Pinpoint the cell where the given text exists, returning its (X, Y) midpoint coordinate. 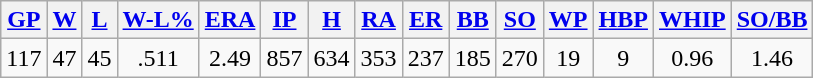
19 (568, 58)
0.96 (692, 58)
WP (568, 20)
353 (378, 58)
47 (64, 58)
W-L% (158, 20)
SO (520, 20)
HBP (623, 20)
RA (378, 20)
45 (100, 58)
2.49 (230, 58)
SO/BB (772, 20)
270 (520, 58)
9 (623, 58)
185 (472, 58)
IP (284, 20)
117 (24, 58)
ERA (230, 20)
1.46 (772, 58)
237 (426, 58)
.511 (158, 58)
857 (284, 58)
WHIP (692, 20)
ER (426, 20)
H (332, 20)
BB (472, 20)
634 (332, 58)
L (100, 20)
GP (24, 20)
W (64, 20)
